From the cell containing the given text, extract its center point as (X, Y) coordinate. 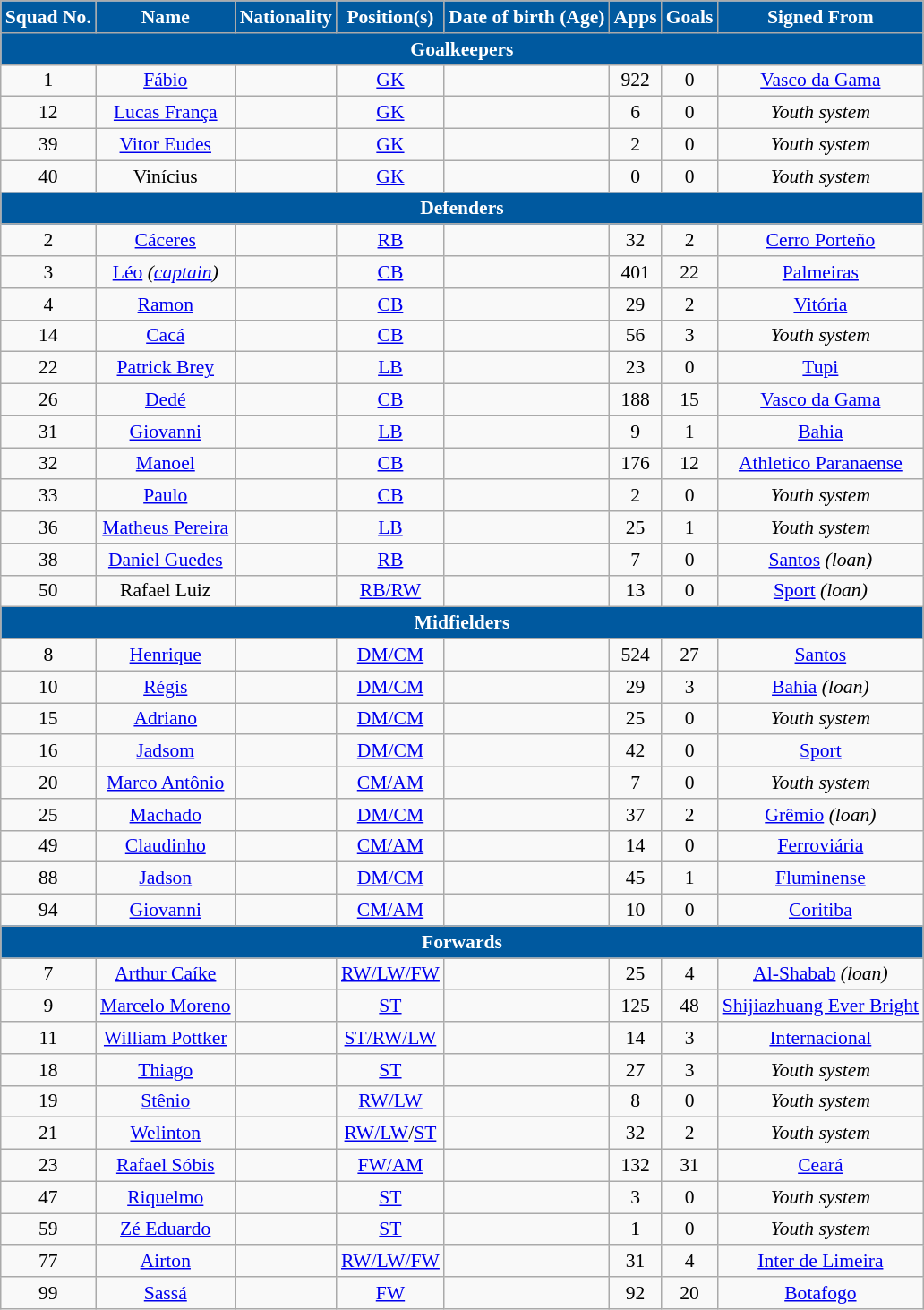
Squad No. (48, 17)
176 (636, 464)
132 (636, 1166)
92 (636, 1293)
88 (48, 878)
42 (636, 751)
Régis (166, 687)
Airton (166, 1262)
99 (48, 1293)
RW/LW (390, 1101)
18 (48, 1070)
Nationality (287, 17)
Santos (821, 655)
Goalkeepers (462, 49)
Name (166, 17)
FW/AM (390, 1166)
Cerro Porteño (821, 241)
49 (48, 846)
Vitória (821, 304)
Coritiba (821, 911)
Shijiazhuang Ever Bright (821, 1006)
Arthur Caíke (166, 974)
45 (636, 878)
125 (636, 1006)
Sassá (166, 1293)
William Pottker (166, 1038)
Internacional (821, 1038)
Ceará (821, 1166)
RW/LW/ST (390, 1134)
48 (689, 1006)
Date of birth (Age) (526, 17)
26 (48, 400)
Machado (166, 815)
Fábio (166, 81)
Defenders (462, 209)
19 (48, 1101)
Apps (636, 17)
Paulo (166, 496)
Zé Eduardo (166, 1229)
Cacá (166, 336)
Thiago (166, 1070)
RB/RW (390, 591)
Santos (loan) (821, 560)
Signed From (821, 17)
47 (48, 1197)
Ramon (166, 304)
Lucas França (166, 113)
Forwards (462, 942)
524 (636, 655)
Claudinho (166, 846)
Henrique (166, 655)
Midfielders (462, 623)
Grêmio (loan) (821, 815)
Rafael Luiz (166, 591)
38 (48, 560)
36 (48, 527)
Palmeiras (821, 272)
Cáceres (166, 241)
Tupi (821, 368)
Sport (loan) (821, 591)
Ferroviária (821, 846)
Matheus Pereira (166, 527)
21 (48, 1134)
Welinton (166, 1134)
33 (48, 496)
Bahia (821, 432)
Jadson (166, 878)
40 (48, 176)
Position(s) (390, 17)
Daniel Guedes (166, 560)
37 (636, 815)
Dedé (166, 400)
188 (636, 400)
Adriano (166, 719)
Rafael Sóbis (166, 1166)
Vitor Eudes (166, 145)
401 (636, 272)
Manoel (166, 464)
59 (48, 1229)
Marcelo Moreno (166, 1006)
94 (48, 911)
Fluminense (821, 878)
922 (636, 81)
Bahia (loan) (821, 687)
Vinícius (166, 176)
50 (48, 591)
Botafogo (821, 1293)
Jadsom (166, 751)
39 (48, 145)
FW (390, 1293)
77 (48, 1262)
Léo (captain) (166, 272)
6 (636, 113)
Athletico Paranaense (821, 464)
16 (48, 751)
Riquelmo (166, 1197)
Stênio (166, 1101)
13 (636, 591)
11 (48, 1038)
ST/RW/LW (390, 1038)
Sport (821, 751)
Marco Antônio (166, 783)
56 (636, 336)
Goals (689, 17)
Inter de Limeira (821, 1262)
Al-Shabab (loan) (821, 974)
Patrick Brey (166, 368)
